Provide the (x, y) coordinate of the cell's center where the given text is located.  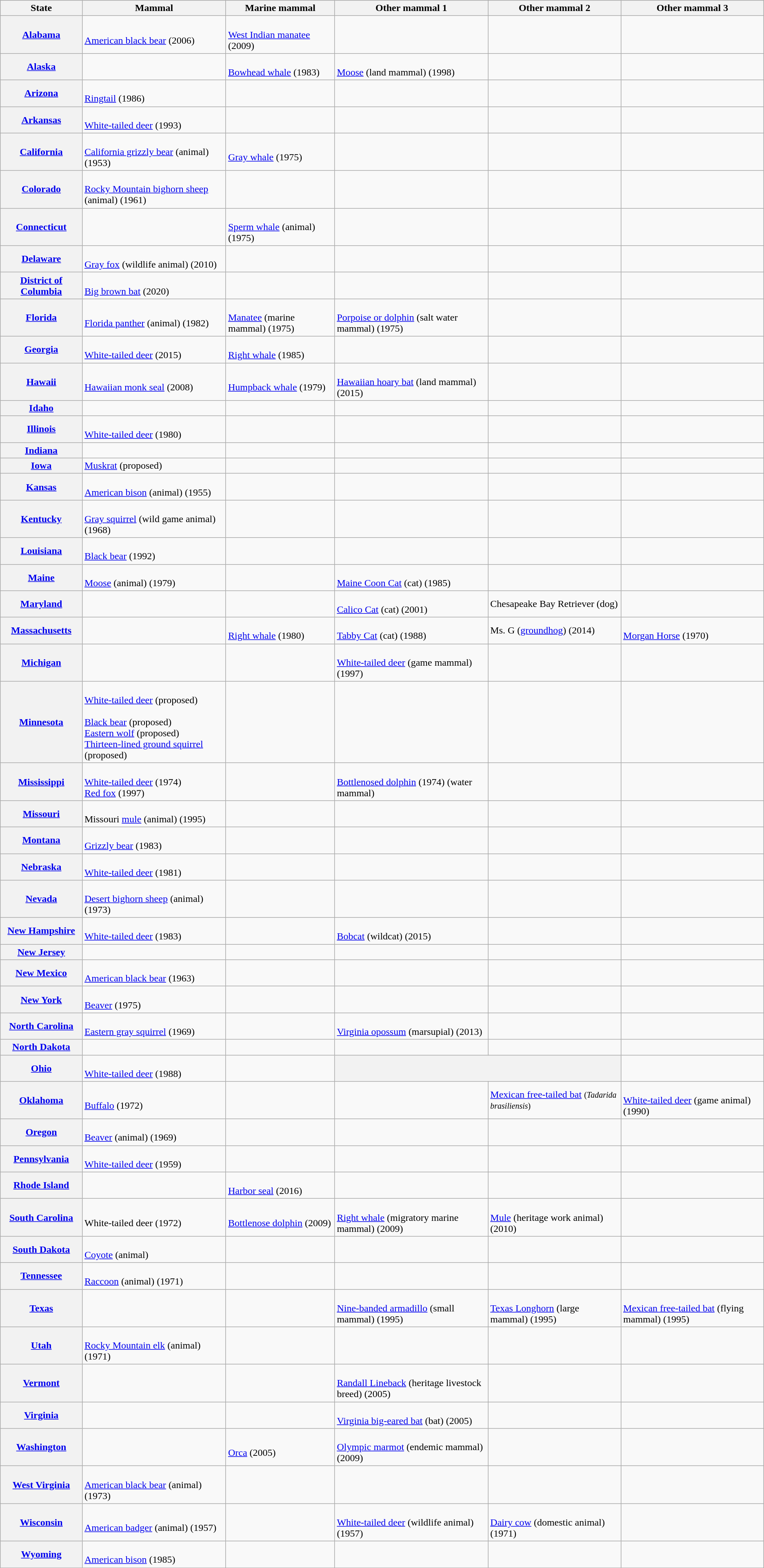
Raccoon (animal) (1971) (154, 1276)
White-tailed deer (1993) (154, 120)
Ms. G (groundhog) (2014) (555, 631)
Coyote (animal) (154, 1249)
South Carolina (42, 1217)
Morgan Horse (1970) (693, 631)
Beaver (1975) (154, 999)
White-tailed deer (1972) (154, 1217)
White-tailed deer (proposed)Black bear (proposed)Eastern wolf (proposed)Thirteen-lined ground squirrel (proposed) (154, 722)
Wisconsin (42, 1522)
Alabama (42, 35)
State (42, 8)
Georgia (42, 349)
Bowhead whale (1983) (280, 67)
Dairy cow (domestic animal) (1971) (555, 1522)
White-tailed deer (1988) (154, 1068)
Big brown bat (2020) (154, 286)
Florida (42, 317)
Muskrat (proposed) (154, 466)
Virginia opossum (marsupial) (2013) (411, 1026)
Louisiana (42, 551)
Desert bighorn sheep (animal) (1973) (154, 899)
White-tailed deer (game animal) (1990) (693, 1100)
Mexican free-tailed bat (flying mammal) (1995) (693, 1308)
Colorado (42, 189)
Rocky Mountain elk (animal) (1971) (154, 1346)
Grizzly bear (1983) (154, 840)
Porpoise or dolphin (salt water mammal) (1975) (411, 317)
American black bear (2006) (154, 35)
Eastern gray squirrel (1969) (154, 1026)
Nine-banded armadillo (small mammal) (1995) (411, 1308)
Illinois (42, 429)
Sperm whale (animal) (1975) (280, 227)
Kansas (42, 487)
White-tailed deer (game mammal) (1997) (411, 662)
Harbor seal (2016) (280, 1185)
New York (42, 999)
Orca (2005) (280, 1447)
Ohio (42, 1068)
American black bear (animal) (1973) (154, 1485)
White-tailed deer (2015) (154, 349)
Delaware (42, 259)
Mammal (154, 8)
Right whale (1980) (280, 631)
Rhode Island (42, 1185)
Maine (42, 578)
American bison (animal) (1955) (154, 487)
Missouri (42, 813)
Tabby Cat (cat) (1988) (411, 631)
Bobcat (wildcat) (2015) (411, 931)
Bottlenose dolphin (2009) (280, 1217)
White-tailed deer (1981) (154, 866)
Ringtail (1986) (154, 93)
Gray squirrel (wild game animal) (1968) (154, 519)
Marine mammal (280, 8)
Virginia (42, 1415)
American bison (1985) (154, 1554)
California (42, 152)
Maine Coon Cat (cat) (1985) (411, 578)
North Carolina (42, 1026)
District of Columbia (42, 286)
Rocky Mountain bighorn sheep (animal) (1961) (154, 189)
Moose (land mammal) (1998) (411, 67)
Hawaiian hoary bat (land mammal) (2015) (411, 382)
Minnesota (42, 722)
New Jersey (42, 952)
Kentucky (42, 519)
Other mammal 3 (693, 8)
Alaska (42, 67)
Olympic marmot (endemic mammal) (2009) (411, 1447)
Other mammal 2 (555, 8)
Massachusetts (42, 631)
Texas (42, 1308)
South Dakota (42, 1249)
Montana (42, 840)
Randall Lineback (heritage livestock breed) (2005) (411, 1383)
Wyoming (42, 1554)
Iowa (42, 466)
Mule (heritage work animal) (2010) (555, 1217)
West Indian manatee (2009) (280, 35)
West Virginia (42, 1485)
Other mammal 1 (411, 8)
Maryland (42, 604)
Calico Cat (cat) (2001) (411, 604)
Buffalo (1972) (154, 1100)
Oklahoma (42, 1100)
Indiana (42, 450)
Missouri mule (animal) (1995) (154, 813)
Right whale (migratory marine mammal) (2009) (411, 1217)
Bottlenosed dolphin (1974) (water mammal) (411, 782)
Michigan (42, 662)
American badger (animal) (1957) (154, 1522)
Nebraska (42, 866)
White-tailed deer (1983) (154, 931)
White-tailed deer (1980) (154, 429)
White-tailed deer (1974) Red fox (1997) (154, 782)
New Hampshire (42, 931)
Beaver (animal) (1969) (154, 1132)
Florida panther (animal) (1982) (154, 317)
Virginia big-eared bat (bat) (2005) (411, 1415)
Nevada (42, 899)
Chesapeake Bay Retriever (dog) (555, 604)
North Dakota (42, 1047)
New Mexico (42, 973)
Connecticut (42, 227)
Black bear (1992) (154, 551)
Idaho (42, 408)
Hawaiian monk seal (2008) (154, 382)
Gray whale (1975) (280, 152)
Gray fox (wildlife animal) (2010) (154, 259)
California grizzly bear (animal) (1953) (154, 152)
Utah (42, 1346)
Mexican free-tailed bat (Tadarida brasiliensis) (555, 1100)
White-tailed deer (wildlife animal) (1957) (411, 1522)
Hawaii (42, 382)
Right whale (1985) (280, 349)
Pennsylvania (42, 1158)
Arizona (42, 93)
Tennessee (42, 1276)
Texas Longhorn (large mammal) (1995) (555, 1308)
Washington (42, 1447)
Oregon (42, 1132)
Vermont (42, 1383)
Moose (animal) (1979) (154, 578)
Humpback whale (1979) (280, 382)
White-tailed deer (1959) (154, 1158)
Arkansas (42, 120)
Mississippi (42, 782)
Manatee (marine mammal) (1975) (280, 317)
American black bear (1963) (154, 973)
